Provide the (X, Y) coordinate of the cell's center where the given text is located.  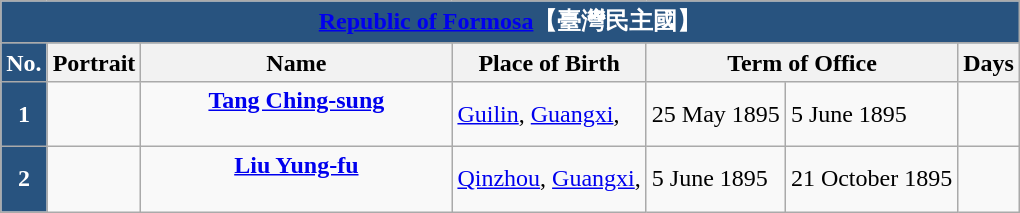
2 (24, 178)
1 (24, 114)
Days (989, 62)
Liu Yung-fu (296, 178)
Term of Office (802, 62)
No. (24, 62)
25 May 1895 (716, 114)
Portrait (94, 62)
Republic of Formosa【臺灣民主國】 (510, 22)
Qinzhou, Guangxi, (549, 178)
21 October 1895 (871, 178)
Tang Ching-sung (296, 114)
Place of Birth (549, 62)
Name (296, 62)
Guilin, Guangxi, (549, 114)
